Capture the cell that displays the provided text and extract its (X, Y) central coordinate. 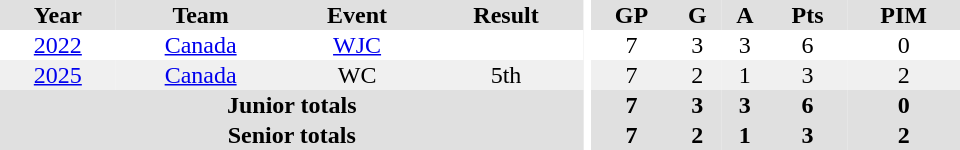
G (698, 15)
2025 (58, 75)
Pts (808, 15)
Result (506, 15)
A (745, 15)
GP (631, 15)
WC (358, 75)
WJC (358, 45)
Team (201, 15)
Junior totals (292, 105)
Year (58, 15)
5th (506, 75)
PIM (904, 15)
Senior totals (292, 135)
Event (358, 15)
2022 (58, 45)
